Determine the (X, Y) coordinate at the center of the cell enclosing the given text.  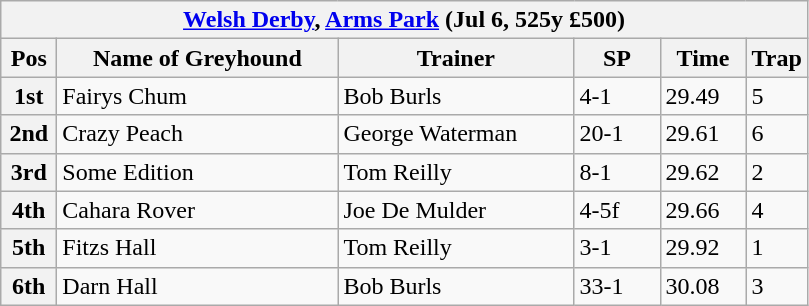
Darn Hall (198, 286)
3rd (29, 172)
Fitzs Hall (198, 248)
1 (776, 248)
30.08 (703, 286)
Pos (29, 58)
29.66 (703, 210)
2nd (29, 134)
4-1 (617, 96)
Fairys Chum (198, 96)
SP (617, 58)
6th (29, 286)
Welsh Derby, Arms Park (Jul 6, 525y £500) (404, 20)
Crazy Peach (198, 134)
Time (703, 58)
4-5f (617, 210)
Trainer (456, 58)
20-1 (617, 134)
Name of Greyhound (198, 58)
29.61 (703, 134)
3-1 (617, 248)
33-1 (617, 286)
4 (776, 210)
4th (29, 210)
Some Edition (198, 172)
29.49 (703, 96)
8-1 (617, 172)
2 (776, 172)
6 (776, 134)
Cahara Rover (198, 210)
5 (776, 96)
George Waterman (456, 134)
1st (29, 96)
29.62 (703, 172)
Joe De Mulder (456, 210)
Trap (776, 58)
3 (776, 286)
29.92 (703, 248)
5th (29, 248)
